Extract the [x, y] coordinate from the center of the cell holding the provided text.  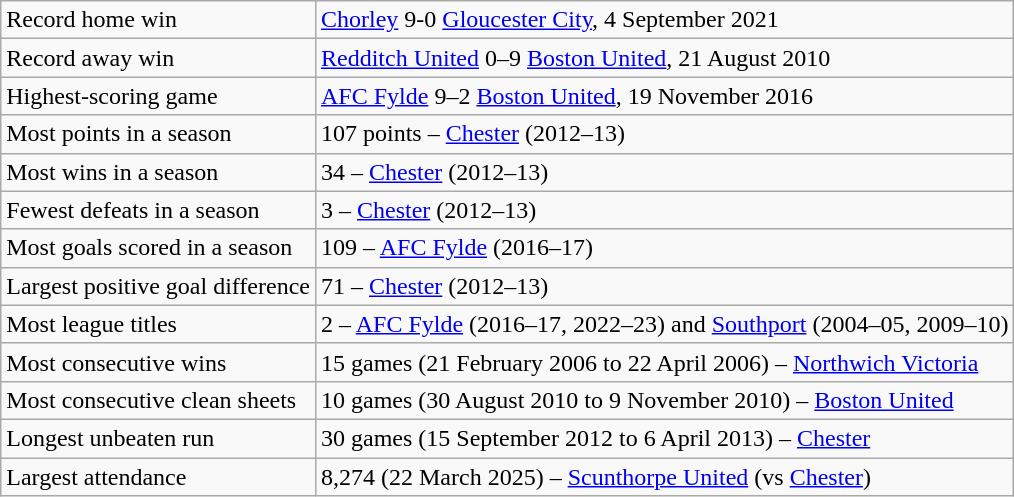
Record home win [158, 20]
Largest positive goal difference [158, 286]
107 points – Chester (2012–13) [664, 134]
Highest-scoring game [158, 96]
30 games (15 September 2012 to 6 April 2013) – Chester [664, 438]
2 – AFC Fylde (2016–17, 2022–23) and Southport (2004–05, 2009–10) [664, 324]
Most goals scored in a season [158, 248]
Fewest defeats in a season [158, 210]
109 – AFC Fylde (2016–17) [664, 248]
Redditch United 0–9 Boston United, 21 August 2010 [664, 58]
10 games (30 August 2010 to 9 November 2010) – Boston United [664, 400]
Most points in a season [158, 134]
Largest attendance [158, 477]
3 – Chester (2012–13) [664, 210]
8,274 (22 March 2025) – Scunthorpe United (vs Chester) [664, 477]
AFC Fylde 9–2 Boston United, 19 November 2016 [664, 96]
Record away win [158, 58]
34 – Chester (2012–13) [664, 172]
Most consecutive clean sheets [158, 400]
Most league titles [158, 324]
71 – Chester (2012–13) [664, 286]
Most wins in a season [158, 172]
Chorley 9-0 Gloucester City, 4 September 2021 [664, 20]
15 games (21 February 2006 to 22 April 2006) – Northwich Victoria [664, 362]
Longest unbeaten run [158, 438]
Most consecutive wins [158, 362]
